Pinpoint the cell where the given text exists, returning its [X, Y] midpoint coordinate. 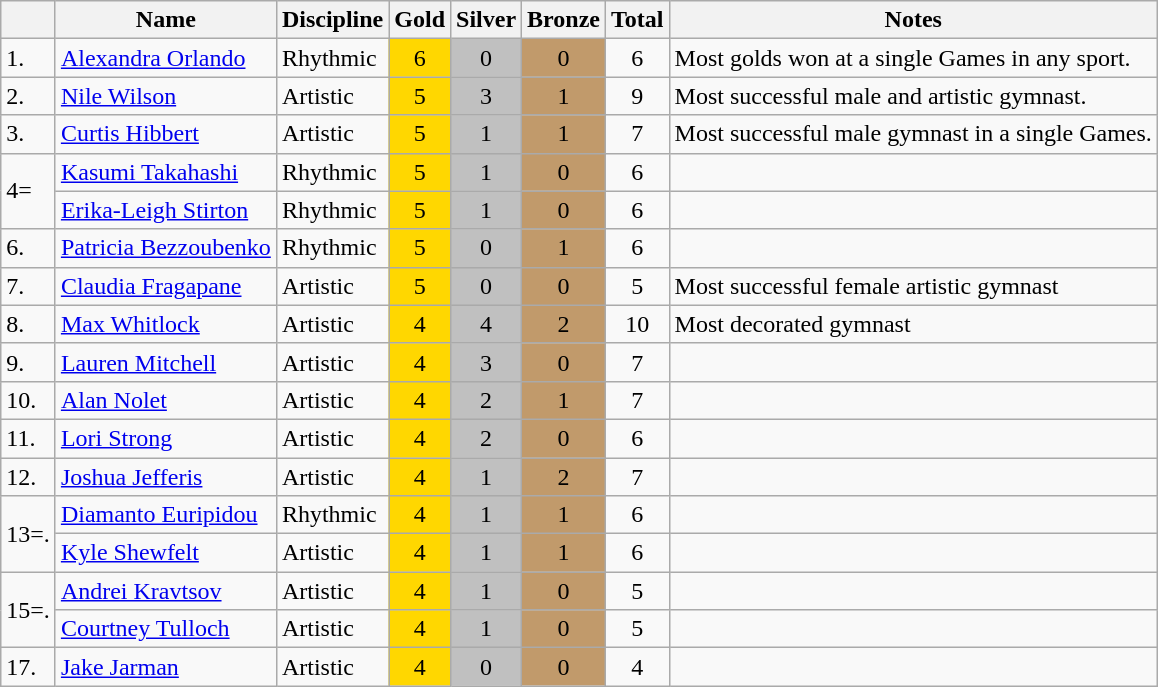
3. [28, 134]
Max Whitlock [166, 324]
11. [28, 438]
9. [28, 362]
7. [28, 286]
Discipline [332, 20]
Most successful male gymnast in a single Games. [913, 134]
Kasumi Takahashi [166, 172]
Most successful female artistic gymnast [913, 286]
Bronze [564, 20]
Notes [913, 20]
10 [638, 324]
4= [28, 191]
6. [28, 248]
Curtis Hibbert [166, 134]
8. [28, 324]
Courtney Tulloch [166, 629]
2. [28, 96]
Patricia Bezzoubenko [166, 248]
Alan Nolet [166, 400]
Kyle Shewfelt [166, 553]
12. [28, 477]
1. [28, 58]
Most successful male and artistic gymnast. [913, 96]
15=. [28, 610]
Claudia Fragapane [166, 286]
Diamanto Euripidou [166, 515]
Silver [486, 20]
Joshua Jefferis [166, 477]
Gold [420, 20]
9 [638, 96]
Lori Strong [166, 438]
Name [166, 20]
Total [638, 20]
Alexandra Orlando [166, 58]
13=. [28, 534]
Most golds won at a single Games in any sport. [913, 58]
Lauren Mitchell [166, 362]
Andrei Kravtsov [166, 591]
Most decorated gymnast [913, 324]
Jake Jarman [166, 667]
17. [28, 667]
Nile Wilson [166, 96]
Erika-Leigh Stirton [166, 210]
10. [28, 400]
